Find where the given text appears and provide that cell's center as (X, Y) coordinate. 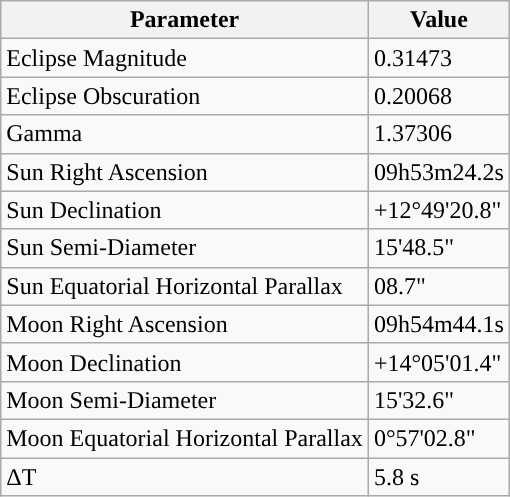
09h53m24.2s (438, 172)
09h54m44.1s (438, 324)
Moon Right Ascension (185, 324)
ΔT (185, 477)
Moon Equatorial Horizontal Parallax (185, 438)
1.37306 (438, 134)
Gamma (185, 134)
Eclipse Magnitude (185, 58)
+12°49'20.8" (438, 210)
Sun Right Ascension (185, 172)
08.7" (438, 286)
5.8 s (438, 477)
Eclipse Obscuration (185, 96)
+14°05'01.4" (438, 362)
Value (438, 20)
Sun Semi-Diameter (185, 248)
15'48.5" (438, 248)
Parameter (185, 20)
0.31473 (438, 58)
0.20068 (438, 96)
0°57'02.8" (438, 438)
Sun Declination (185, 210)
Moon Declination (185, 362)
15'32.6" (438, 400)
Sun Equatorial Horizontal Parallax (185, 286)
Moon Semi-Diameter (185, 400)
